Return the (x, y) coordinate for the center point of the cell that contains the specified text.  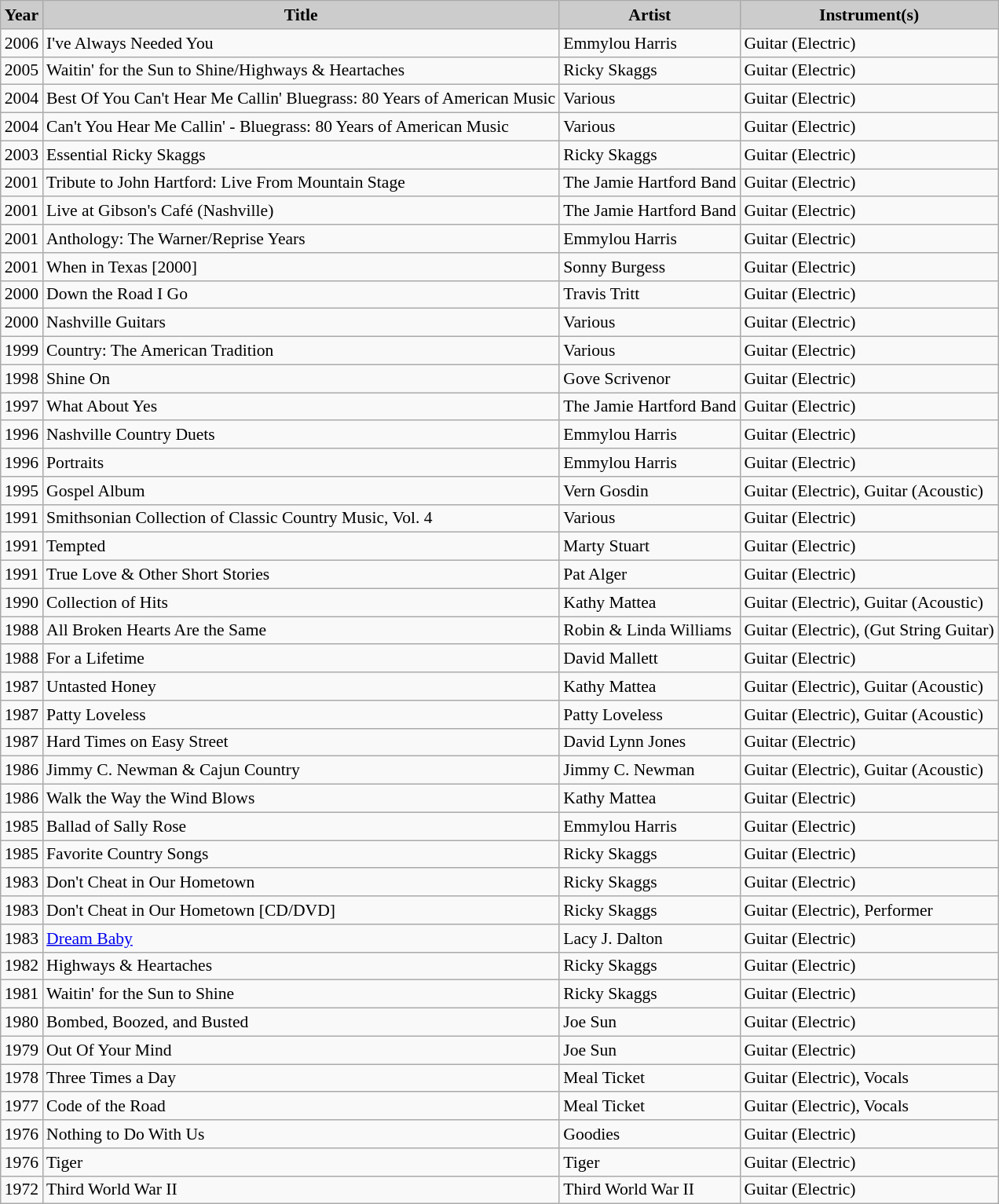
When in Texas [2000] (301, 267)
What About Yes (301, 407)
Gove Scrivenor (650, 379)
Bombed, Boozed, and Busted (301, 1023)
Dream Baby (301, 939)
Waitin' for the Sun to Shine (301, 994)
2006 (22, 43)
Pat Alger (650, 575)
Don't Cheat in Our Hometown [CD/DVD] (301, 910)
For a Lifetime (301, 659)
Jimmy C. Newman & Cajun Country (301, 770)
Marty Stuart (650, 547)
Waitin' for the Sun to Shine/Highways & Heartaches (301, 71)
David Lynn Jones (650, 742)
Title (301, 15)
2003 (22, 155)
Code of the Road (301, 1107)
1990 (22, 602)
1982 (22, 966)
Can't You Hear Me Callin' - Bluegrass: 80 Years of American Music (301, 127)
Nashville Guitars (301, 323)
Favorite Country Songs (301, 855)
1977 (22, 1107)
Year (22, 15)
All Broken Hearts Are the Same (301, 631)
1995 (22, 491)
Down the Road I Go (301, 295)
Ballad of Sally Rose (301, 826)
1979 (22, 1050)
Live at Gibson's Café (Nashville) (301, 211)
1972 (22, 1190)
I've Always Needed You (301, 43)
Best Of You Can't Hear Me Callin' Bluegrass: 80 Years of American Music (301, 99)
Walk the Way the Wind Blows (301, 799)
True Love & Other Short Stories (301, 575)
Anthology: The Warner/Reprise Years (301, 239)
Guitar (Electric), (Gut String Guitar) (869, 631)
Portraits (301, 463)
Country: The American Tradition (301, 351)
Goodies (650, 1134)
1999 (22, 351)
Artist (650, 15)
Smithsonian Collection of Classic Country Music, Vol. 4 (301, 518)
Tempted (301, 547)
1997 (22, 407)
Hard Times on Easy Street (301, 742)
Vern Gosdin (650, 491)
Robin & Linda Williams (650, 631)
David Mallett (650, 659)
2005 (22, 71)
Jimmy C. Newman (650, 770)
Don't Cheat in Our Hometown (301, 883)
Out Of Your Mind (301, 1050)
Tribute to John Hartford: Live From Mountain Stage (301, 183)
1978 (22, 1078)
Guitar (Electric), Performer (869, 910)
1981 (22, 994)
Nashville Country Duets (301, 435)
Three Times a Day (301, 1078)
Travis Tritt (650, 295)
Sonny Burgess (650, 267)
Untasted Honey (301, 686)
Highways & Heartaches (301, 966)
Lacy J. Dalton (650, 939)
Essential Ricky Skaggs (301, 155)
Collection of Hits (301, 602)
Instrument(s) (869, 15)
Nothing to Do With Us (301, 1134)
Shine On (301, 379)
1980 (22, 1023)
1998 (22, 379)
Gospel Album (301, 491)
